Search for the cell housing the specified text and yield its (X, Y) center coordinate. 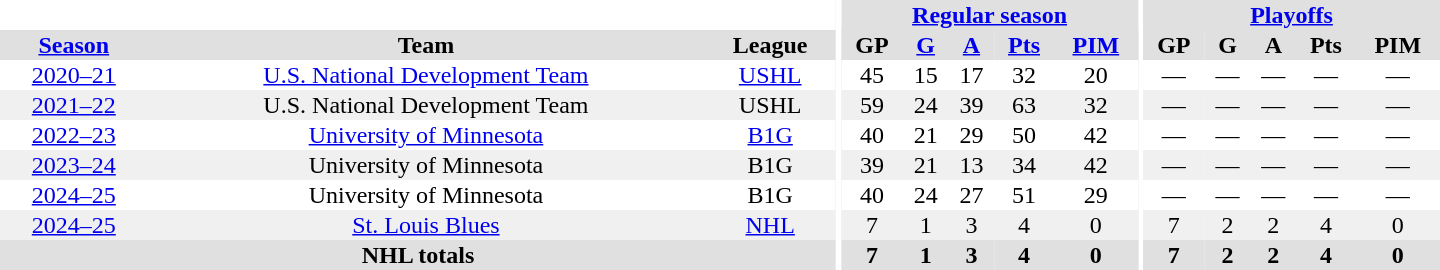
20 (1096, 75)
2023–24 (74, 165)
NHL totals (418, 255)
Playoffs (1292, 15)
27 (972, 195)
Regular season (990, 15)
50 (1024, 135)
13 (972, 165)
St. Louis Blues (426, 225)
34 (1024, 165)
Team (426, 45)
Season (74, 45)
NHL (770, 225)
17 (972, 75)
51 (1024, 195)
63 (1024, 105)
2022–23 (74, 135)
League (770, 45)
15 (926, 75)
45 (872, 75)
2021–22 (74, 105)
59 (872, 105)
2020–21 (74, 75)
